From the cell containing the given text, extract its center point as (X, Y) coordinate. 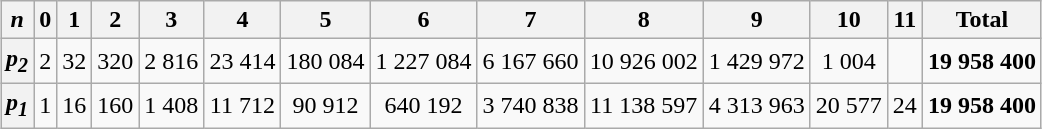
24 (904, 105)
1 408 (172, 105)
640 192 (424, 105)
10 (848, 20)
1 227 084 (424, 61)
6 (424, 20)
0 (46, 20)
11 712 (242, 105)
n (18, 20)
23 414 (242, 61)
7 (530, 20)
160 (116, 105)
3 (172, 20)
4 313 963 (756, 105)
3 740 838 (530, 105)
Total (982, 20)
16 (74, 105)
90 912 (326, 105)
320 (116, 61)
1 004 (848, 61)
p2 (18, 61)
10 926 002 (644, 61)
2 816 (172, 61)
11 138 597 (644, 105)
32 (74, 61)
9 (756, 20)
11 (904, 20)
180 084 (326, 61)
4 (242, 20)
5 (326, 20)
6 167 660 (530, 61)
8 (644, 20)
20 577 (848, 105)
p1 (18, 105)
1 429 972 (756, 61)
